Return the (X, Y) coordinate for the center point of the cell that contains the specified text.  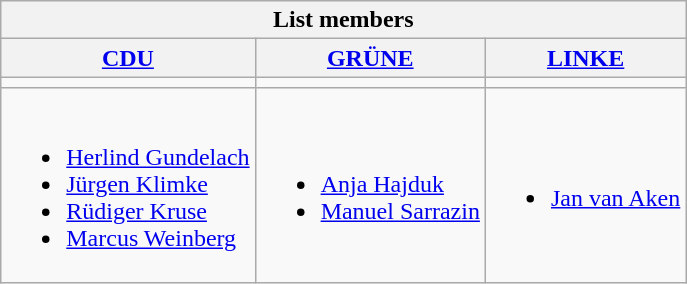
LINKE (585, 58)
Herlind GundelachJürgen KlimkeRüdiger KruseMarcus Weinberg (128, 185)
CDU (128, 58)
GRÜNE (370, 58)
List members (344, 20)
Jan van Aken (585, 185)
Anja HajdukManuel Sarrazin (370, 185)
